Search for the cell housing the specified text and yield its (x, y) center coordinate. 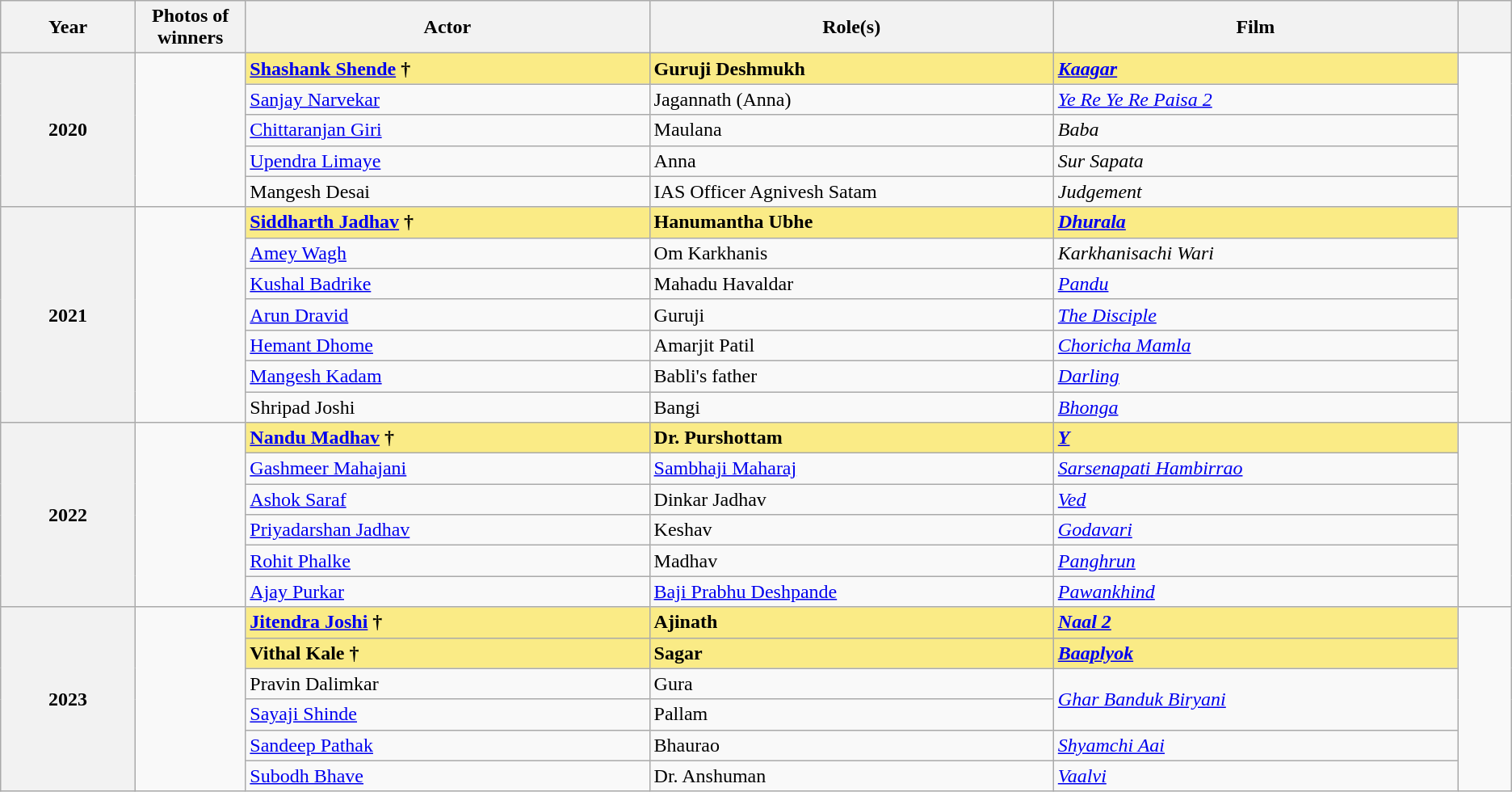
Ashok Saraf (447, 499)
Gura (851, 684)
Nandu Madhav † (447, 438)
Om Karkhanis (851, 253)
Jagannath (Anna) (851, 99)
Keshav (851, 530)
Ajinath (851, 622)
Karkhanisachi Wari (1255, 253)
Rohit Phalke (447, 561)
Guruji (851, 314)
Siddharth Jadhav † (447, 222)
Sandeep Pathak (447, 745)
Baba (1255, 130)
Sarsenapati Hambirrao (1255, 469)
2022 (68, 515)
Role(s) (851, 27)
Shyamchi Aai (1255, 745)
Year (68, 27)
Babli's father (851, 376)
Mangesh Kadam (447, 376)
Kushal Badrike (447, 284)
Shashank Shende † (447, 69)
Bhonga (1255, 407)
Sagar (851, 653)
Chittaranjan Giri (447, 130)
Maulana (851, 130)
Sambhaji Maharaj (851, 469)
Y (1255, 438)
Dhurala (1255, 222)
Upendra Limaye (447, 161)
Dr. Purshottam (851, 438)
Kaagar (1255, 69)
Anna (851, 161)
Ghar Banduk Biryani (1255, 699)
Dr. Anshuman (851, 776)
Judgement (1255, 192)
Shripad Joshi (447, 407)
Hemant Dhome (447, 345)
2023 (68, 699)
Baaplyok (1255, 653)
Sur Sapata (1255, 161)
Hanumantha Ubhe (851, 222)
Jitendra Joshi † (447, 622)
Arun Dravid (447, 314)
Actor (447, 27)
Choricha Mamla (1255, 345)
Guruji Deshmukh (851, 69)
Ved (1255, 499)
Pallam (851, 714)
Film (1255, 27)
Bangi (851, 407)
Panghrun (1255, 561)
Amey Wagh (447, 253)
Darling (1255, 376)
Godavari (1255, 530)
Subodh Bhave (447, 776)
2021 (68, 314)
Vaalvi (1255, 776)
Madhav (851, 561)
Mangesh Desai (447, 192)
Ye Re Ye Re Paisa 2 (1255, 99)
Pravin Dalimkar (447, 684)
Pandu (1255, 284)
Naal 2 (1255, 622)
Photos of winners (190, 27)
Sayaji Shinde (447, 714)
Dinkar Jadhav (851, 499)
The Disciple (1255, 314)
Vithal Kale † (447, 653)
Pawankhind (1255, 592)
2020 (68, 130)
Ajay Purkar (447, 592)
Mahadu Havaldar (851, 284)
Bhaurao (851, 745)
Amarjit Patil (851, 345)
Baji Prabhu Deshpande (851, 592)
Sanjay Narvekar (447, 99)
Priyadarshan Jadhav (447, 530)
Gashmeer Mahajani (447, 469)
IAS Officer Agnivesh Satam (851, 192)
